Determine the (X, Y) coordinate at the center of the cell enclosing the given text.  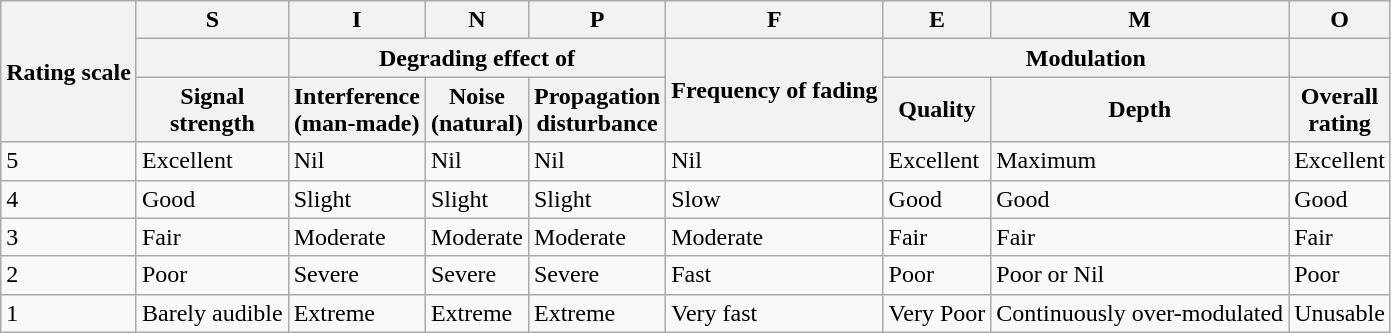
Fast (774, 275)
2 (69, 275)
S (212, 20)
Propagationdisturbance (596, 110)
4 (69, 199)
F (774, 20)
I (356, 20)
E (937, 20)
Signalstrength (212, 110)
3 (69, 237)
Very Poor (937, 313)
Barely audible (212, 313)
P (596, 20)
N (476, 20)
O (1340, 20)
Noise(natural) (476, 110)
Frequency of fading (774, 90)
Maximum (1140, 161)
Continuously over-modulated (1140, 313)
Rating scale (69, 72)
Quality (937, 110)
Slow (774, 199)
M (1140, 20)
1 (69, 313)
Depth (1140, 110)
Unusable (1340, 313)
Modulation (1086, 58)
Interference(man-made) (356, 110)
Degrading effect of (477, 58)
Poor or Nil (1140, 275)
Very fast (774, 313)
5 (69, 161)
Overallrating (1340, 110)
